Detect which cell encompasses the target text, then output its (x, y) center coordinate. 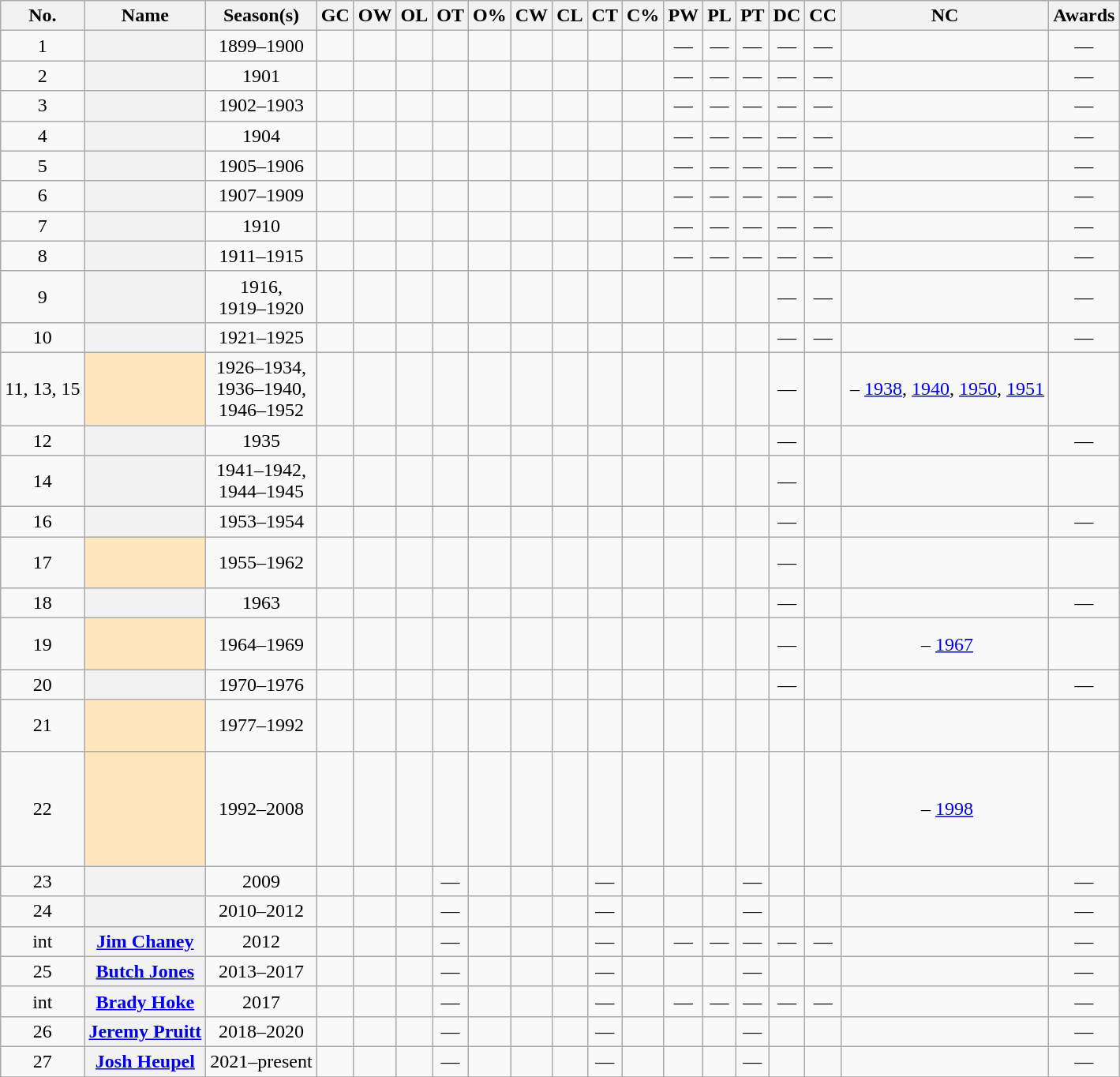
1953–1954 (261, 522)
1921–1925 (261, 337)
26 (43, 1031)
17 (43, 562)
19 (43, 644)
DC (787, 16)
20 (43, 685)
24 (43, 911)
18 (43, 603)
1911–1915 (261, 256)
OT (451, 16)
1902–1903 (261, 106)
CL (570, 16)
OW (375, 16)
– 1967 (946, 644)
2009 (261, 881)
22 (43, 809)
1955–1962 (261, 562)
PW (684, 16)
1910 (261, 226)
2010–2012 (261, 911)
OL (414, 16)
1935 (261, 440)
23 (43, 881)
1 (43, 46)
4 (43, 136)
2 (43, 76)
1926–1934,1936–1940,1946–1952 (261, 388)
9 (43, 297)
2017 (261, 1001)
Brady Hoke (145, 1001)
C% (642, 16)
Name (145, 16)
1899–1900 (261, 46)
11, 13, 15 (43, 388)
12 (43, 440)
10 (43, 337)
Jeremy Pruitt (145, 1031)
1992–2008 (261, 809)
8 (43, 256)
1977–1992 (261, 725)
1964–1969 (261, 644)
5 (43, 166)
1907–1909 (261, 196)
2018–2020 (261, 1031)
1963 (261, 603)
GC (335, 16)
27 (43, 1061)
NC (946, 16)
CT (605, 16)
16 (43, 522)
1970–1976 (261, 685)
25 (43, 971)
CW (531, 16)
PL (720, 16)
1905–1906 (261, 166)
Butch Jones (145, 971)
O% (489, 16)
1916,1919–1920 (261, 297)
3 (43, 106)
Jim Chaney (145, 941)
No. (43, 16)
– 1938, 1940, 1950, 1951 (946, 388)
Josh Heupel (145, 1061)
CC (823, 16)
Awards (1084, 16)
6 (43, 196)
Season(s) (261, 16)
2013–2017 (261, 971)
2012 (261, 941)
21 (43, 725)
1904 (261, 136)
2021–present (261, 1061)
14 (43, 482)
1941–1942,1944–1945 (261, 482)
– 1998 (946, 809)
1901 (261, 76)
7 (43, 226)
PT (752, 16)
